Locate the cell with the specified text and output its [X, Y] center coordinate. 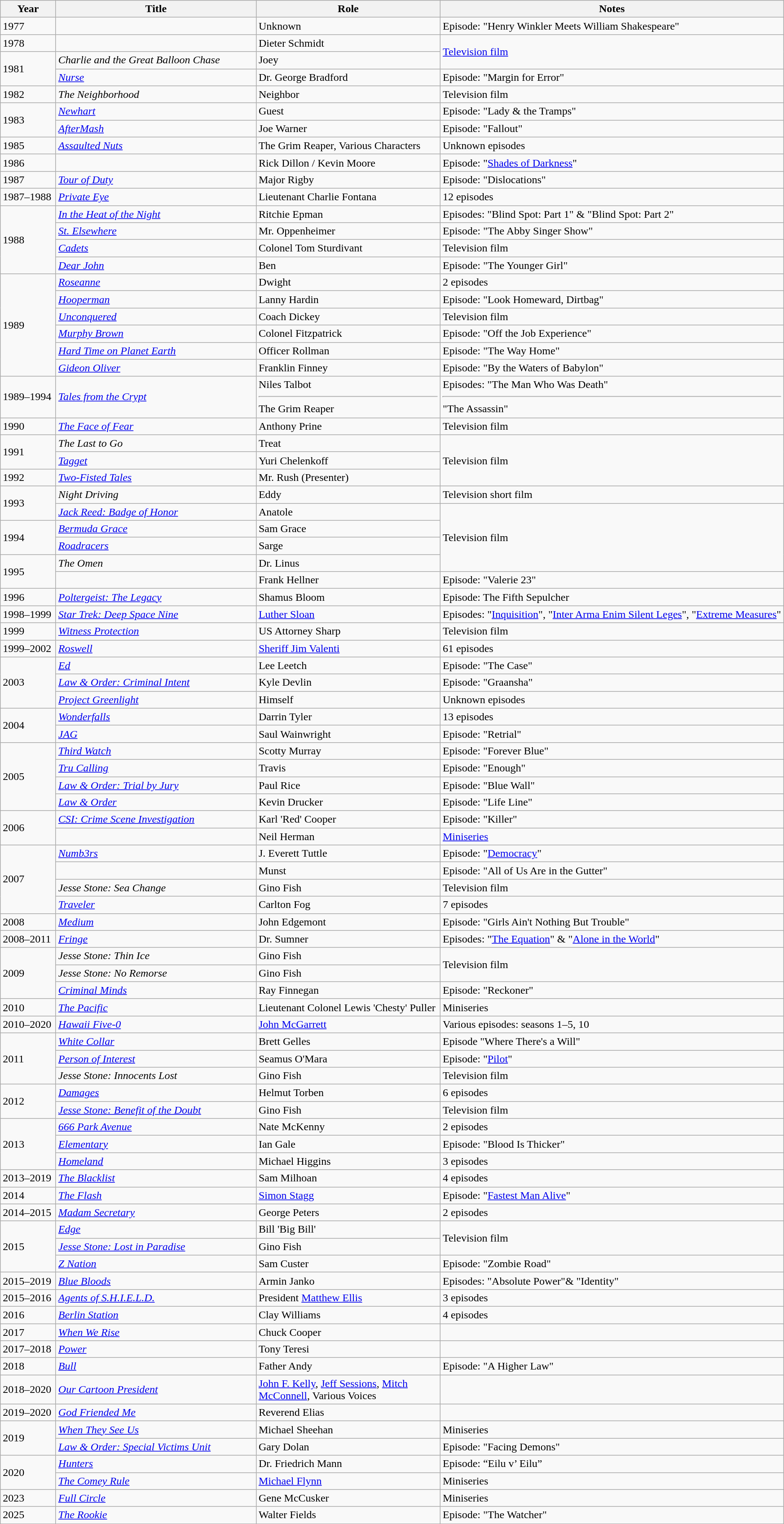
Coach Dickey [348, 317]
J. Everett Tuttle [348, 854]
Dr. George Bradford [348, 77]
Jesse Stone: Benefit of the Doubt [156, 1110]
7 episodes [612, 905]
Episode: "Off the Job Experience" [612, 334]
2004 [28, 725]
Episode: "Killer" [612, 819]
12 episodes [612, 197]
JAG [156, 734]
President Matthew Ellis [348, 1298]
2019 [28, 1438]
Michael Higgins [348, 1161]
666 Park Avenue [156, 1127]
1996 [28, 597]
2017 [28, 1332]
Poltergeist: The Legacy [156, 597]
1983 [28, 120]
Armin Janko [348, 1281]
Episode: The Fifth Sepulcher [612, 597]
1985 [28, 145]
Carlton Fog [348, 905]
Sam Grace [348, 529]
Tagget [156, 460]
Episode: "The Case" [612, 665]
Jesse Stone: Innocents Lost [156, 1076]
Episode: "Enough" [612, 768]
Episode: "Margin for Error" [612, 77]
Episode: "Shades of Darkness" [612, 163]
2007 [28, 879]
Scotty Murray [348, 751]
Episode: "Pilot" [612, 1058]
2008 [28, 922]
Episode: "Henry Winkler Meets William Shakespeare" [612, 26]
Law & Order: Special Victims Unit [156, 1447]
When They See Us [156, 1430]
Episode: "Retrial" [612, 734]
Gary Dolan [348, 1447]
Law & Order: Criminal Intent [156, 683]
Nate McKenny [348, 1127]
Episode: "Girls Ain't Nothing But Trouble" [612, 922]
Hawaii Five-0 [156, 1024]
Ben [348, 265]
2015–2016 [28, 1298]
Michael Flynn [348, 1481]
2006 [28, 828]
White Collar [156, 1041]
Berlin Station [156, 1315]
Agents of S.H.I.E.L.D. [156, 1298]
Mr. Rush (Presenter) [348, 477]
2025 [28, 1515]
Lieutenant Charlie Fontana [348, 197]
Episode: "A Higher Law" [612, 1366]
2014–2015 [28, 1212]
Anatole [348, 511]
Unconquered [156, 317]
Major Rigby [348, 180]
Elementary [156, 1144]
Person of Interest [156, 1058]
Damages [156, 1093]
Notes [612, 9]
Tony Teresi [348, 1349]
Lee Leetch [348, 665]
1994 [28, 537]
Episodes: "The Man Who Was Death""The Assassin" [612, 397]
1977 [28, 26]
The Flash [156, 1195]
Treat [348, 443]
2013 [28, 1144]
Munst [348, 871]
Gene McCusker [348, 1498]
Joe Warner [348, 128]
1989 [28, 325]
Franklin Finney [348, 368]
Episode: "Dislocations" [612, 180]
Episode "Where There's a Will" [612, 1041]
Mr. Oppenheimer [348, 231]
1999 [28, 631]
Anthony Prine [348, 426]
Ray Finnegan [348, 990]
2016 [28, 1315]
The Grim Reaper, Various Characters [348, 145]
Jesse Stone: Thin Ice [156, 956]
God Friended Me [156, 1413]
Law & Order: Trial by Jury [156, 785]
The Omen [156, 563]
2020 [28, 1472]
2010–2020 [28, 1024]
Third Watch [156, 751]
Jesse Stone: No Remorse [156, 973]
Ed [156, 665]
Nurse [156, 77]
Episode: "Blood Is Thicker" [612, 1144]
In the Heat of the Night [156, 214]
Sheriff Jim Valenti [348, 648]
Television short film [612, 494]
Episode: "Fallout" [612, 128]
Episode: "Forever Blue" [612, 751]
1986 [28, 163]
Chuck Cooper [348, 1332]
Neighbor [348, 94]
1989–1994 [28, 397]
1992 [28, 477]
Tales from the Crypt [156, 397]
1978 [28, 43]
The Pacific [156, 1007]
Michael Sheehan [348, 1430]
Lieutenant Colonel Lewis 'Chesty' Puller [348, 1007]
Criminal Minds [156, 990]
Blue Bloods [156, 1281]
1991 [28, 452]
Episode: "Lady & the Tramps" [612, 111]
Year [28, 9]
Various episodes: seasons 1–5, 10 [612, 1024]
2003 [28, 683]
Dear John [156, 265]
Charlie and the Great Balloon Chase [156, 60]
The Blacklist [156, 1178]
Power [156, 1349]
Niles TalbotThe Grim Reaper [348, 397]
Karl 'Red' Cooper [348, 819]
Yuri Chelenkoff [348, 460]
Father Andy [348, 1366]
1988 [28, 240]
1990 [28, 426]
CSI: Crime Scene Investigation [156, 819]
Hunters [156, 1464]
Guest [348, 111]
Officer Rollman [348, 351]
Sam Milhoan [348, 1178]
Episode: "All of Us Are in the Gutter" [612, 871]
Ian Gale [348, 1144]
Kevin Drucker [348, 802]
Lanny Hardin [348, 300]
Fringe [156, 939]
61 episodes [612, 648]
St. Elsewhere [156, 231]
2019–2020 [28, 1413]
Episode: "Democracy" [612, 854]
Tour of Duty [156, 180]
Episode: "Valerie 23" [612, 580]
2009 [28, 973]
John F. Kelly, Jeff Sessions, Mitch McConnell, Various Voices [348, 1389]
Hard Time on Planet Earth [156, 351]
Dwight [348, 282]
Jesse Stone: Sea Change [156, 888]
Ritchie Epman [348, 214]
Simon Stagg [348, 1195]
Traveler [156, 905]
Cadets [156, 248]
Episode: "By the Waters of Babylon" [612, 368]
Witness Protection [156, 631]
Episode: "Look Homeward, Dirtbag" [612, 300]
Neil Herman [348, 837]
13 episodes [612, 717]
Jack Reed: Badge of Honor [156, 511]
Saul Wainwright [348, 734]
Episodes: "Blind Spot: Part 1" & "Blind Spot: Part 2" [612, 214]
Reverend Elias [348, 1413]
1981 [28, 69]
6 episodes [612, 1093]
2018–2020 [28, 1389]
Tru Calling [156, 768]
Role [348, 9]
Paul Rice [348, 785]
Episode: "Graansha" [612, 683]
Title [156, 9]
Dr. Friedrich Mann [348, 1464]
2012 [28, 1101]
Shamus Bloom [348, 597]
1987–1988 [28, 197]
Numb3rs [156, 854]
The Neighborhood [156, 94]
2017–2018 [28, 1349]
The Comey Rule [156, 1481]
US Attorney Sharp [348, 631]
Walter Fields [348, 1515]
Full Circle [156, 1498]
Two-Fisted Tales [156, 477]
Rick Dillon / Kevin Moore [348, 163]
Eddy [348, 494]
Roseanne [156, 282]
2010 [28, 1007]
Madam Secretary [156, 1212]
The Rookie [156, 1515]
Dr. Sumner [348, 939]
Roadracers [156, 546]
Wonderfalls [156, 717]
Episode: "The Abby Singer Show" [612, 231]
Episode: "Life Line" [612, 802]
Star Trek: Deep Space Nine [156, 614]
Episode: "The Younger Girl" [612, 265]
When We Rise [156, 1332]
Episode: "Fastest Man Alive" [612, 1195]
1982 [28, 94]
George Peters [348, 1212]
1995 [28, 572]
Episodes: "Absolute Power"& "Identity" [612, 1281]
1993 [28, 503]
1999–2002 [28, 648]
1987 [28, 180]
Joey [348, 60]
Project Greenlight [156, 700]
Our Cartoon President [156, 1389]
Medium [156, 922]
Bull [156, 1366]
Dr. Linus [348, 563]
Private Eye [156, 197]
Law & Order [156, 802]
Sarge [348, 546]
John McGarrett [348, 1024]
Episode: "The Way Home" [612, 351]
Edge [156, 1229]
Roswell [156, 648]
Episode: “Eilu v’ Eilu” [612, 1464]
Episode: "Reckoner" [612, 990]
Episodes: "The Equation" & "Alone in the World" [612, 939]
Colonel Tom Sturdivant [348, 248]
2023 [28, 1498]
Luther Sloan [348, 614]
2011 [28, 1058]
1998–1999 [28, 614]
Bermuda Grace [156, 529]
Assaulted Nuts [156, 145]
2005 [28, 776]
Z Nation [156, 1264]
Homeland [156, 1161]
Dieter Schmidt [348, 43]
Hooperman [156, 300]
Darrin Tyler [348, 717]
AfterMash [156, 128]
Clay Williams [348, 1315]
Unknown [348, 26]
Sam Custer [348, 1264]
Colonel Fitzpatrick [348, 334]
John Edgemont [348, 922]
Bill 'Big Bill' [348, 1229]
Kyle Devlin [348, 683]
Episode: "Zombie Road" [612, 1264]
Gideon Oliver [156, 368]
Brett Gelles [348, 1041]
Seamus O'Mara [348, 1058]
The Face of Fear [156, 426]
The Last to Go [156, 443]
2014 [28, 1195]
Murphy Brown [156, 334]
Episode: "Facing Demons" [612, 1447]
Night Driving [156, 494]
Episode: "Blue Wall" [612, 785]
Himself [348, 700]
Jesse Stone: Lost in Paradise [156, 1247]
2013–2019 [28, 1178]
Travis [348, 768]
2015–2019 [28, 1281]
Helmut Torben [348, 1093]
Frank Hellner [348, 580]
Newhart [156, 111]
2008–2011 [28, 939]
2015 [28, 1247]
Episodes: "Inquisition", "Inter Arma Enim Silent Leges", "Extreme Measures" [612, 614]
Episode: "The Watcher" [612, 1515]
2018 [28, 1366]
